Extract the [X, Y] coordinate from the center of the cell holding the provided text.  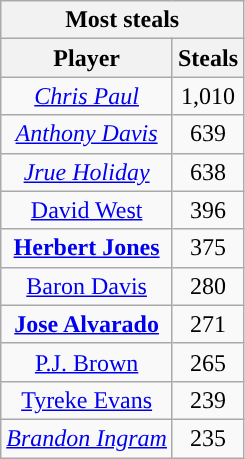
265 [208, 362]
Herbert Jones [87, 248]
235 [208, 438]
396 [208, 210]
639 [208, 134]
Baron Davis [87, 286]
1,010 [208, 96]
Player [87, 58]
271 [208, 324]
David West [87, 210]
P.J. Brown [87, 362]
638 [208, 172]
Brandon Ingram [87, 438]
239 [208, 400]
Chris Paul [87, 96]
Jrue Holiday [87, 172]
Most steals [122, 20]
280 [208, 286]
Tyreke Evans [87, 400]
375 [208, 248]
Anthony Davis [87, 134]
Steals [208, 58]
Jose Alvarado [87, 324]
